Return the (x, y) coordinate for the center point of the cell that contains the specified text.  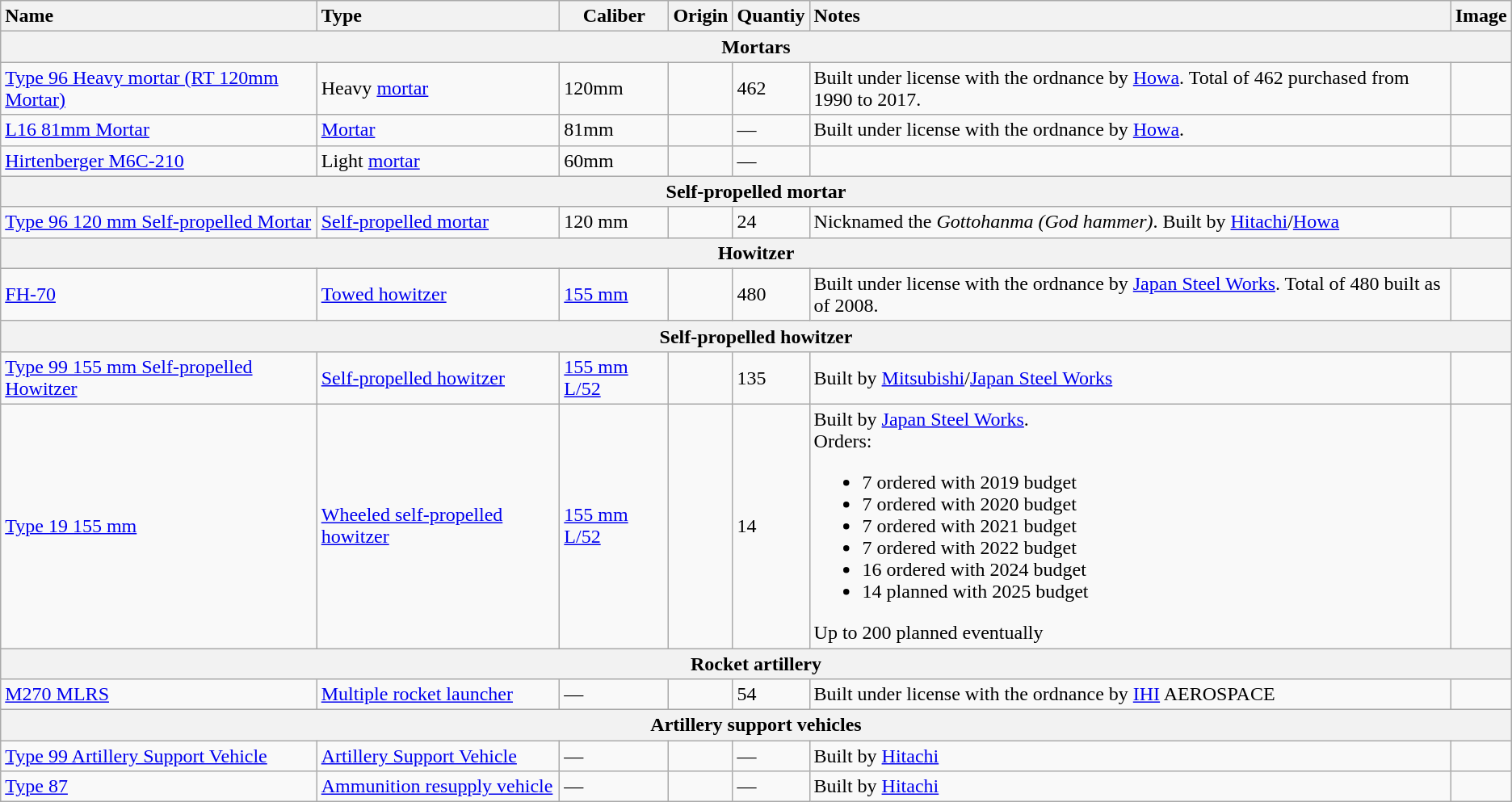
Built under license with the ordnance by Japan Steel Works. Total of 480 built as of 2008. (1130, 294)
Type 99 Artillery Support Vehicle (158, 756)
Ammunition resupply vehicle (438, 787)
Nicknamed the Gottohanma (God hammer). Built by Hitachi/Howa (1130, 222)
FH-70 (158, 294)
Towed howitzer (438, 294)
Type 96 Heavy mortar (RT 120mm Mortar) (158, 89)
135 (771, 378)
Name (158, 16)
M270 MLRS (158, 695)
Notes (1130, 16)
Multiple rocket launcher (438, 695)
Caliber (614, 16)
24 (771, 222)
60mm (614, 161)
Built under license with the ordnance by Howa. (1130, 130)
Type 99 155 mm Self-propelled Howitzer (158, 378)
Built by Mitsubishi/Japan Steel Works (1130, 378)
Heavy mortar (438, 89)
Howitzer (756, 253)
Rocket artillery (756, 663)
Wheeled self-propelled howitzer (438, 526)
Quantiy (771, 16)
Mortars (756, 47)
Image (1481, 16)
Built under license with the ordnance by IHI AEROSPACE (1130, 695)
Type 19 155 mm (158, 526)
Mortar (438, 130)
Type 96 120 mm Self-propelled Mortar (158, 222)
Built under license with the ordnance by Howa. Total of 462 purchased from 1990 to 2017. (1130, 89)
14 (771, 526)
L16 81mm Mortar (158, 130)
81mm (614, 130)
480 (771, 294)
155 mm (614, 294)
120 mm (614, 222)
54 (771, 695)
Type 87 (158, 787)
Artillery Support Vehicle (438, 756)
Artillery support vehicles (756, 725)
Origin (701, 16)
Light mortar (438, 161)
Type (438, 16)
Hirtenberger M6C-210 (158, 161)
120mm (614, 89)
462 (771, 89)
